Find where the given text appears and provide that cell's center as (X, Y) coordinate. 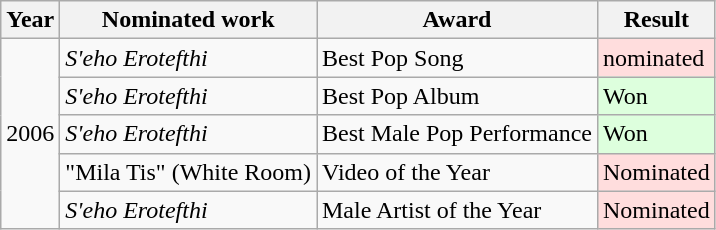
Best Male Pop Performance (456, 134)
Video of the Year (456, 172)
Best Pop Song (456, 58)
Year (30, 20)
Nominated work (188, 20)
"Mila Tis" (White Room) (188, 172)
Result (656, 20)
Award (456, 20)
nominated (656, 58)
2006 (30, 134)
Best Pop Album (456, 96)
Male Artist of the Year (456, 210)
